From the cell containing the given text, extract its center point as (X, Y) coordinate. 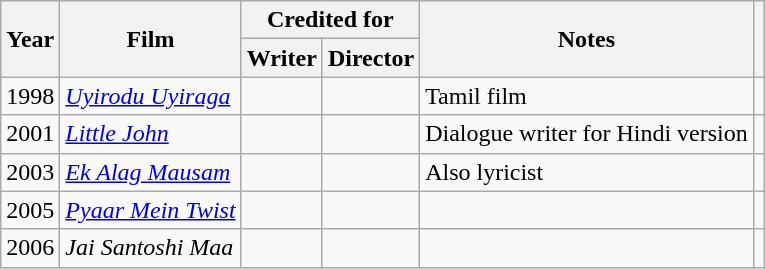
2001 (30, 134)
Year (30, 39)
1998 (30, 96)
Dialogue writer for Hindi version (587, 134)
Also lyricist (587, 172)
Jai Santoshi Maa (150, 248)
Ek Alag Mausam (150, 172)
Credited for (330, 20)
Director (370, 58)
Pyaar Mein Twist (150, 210)
Notes (587, 39)
Uyirodu Uyiraga (150, 96)
Tamil film (587, 96)
Film (150, 39)
Writer (282, 58)
2005 (30, 210)
2006 (30, 248)
Little John (150, 134)
2003 (30, 172)
